Detect which cell encompasses the target text, then output its (x, y) center coordinate. 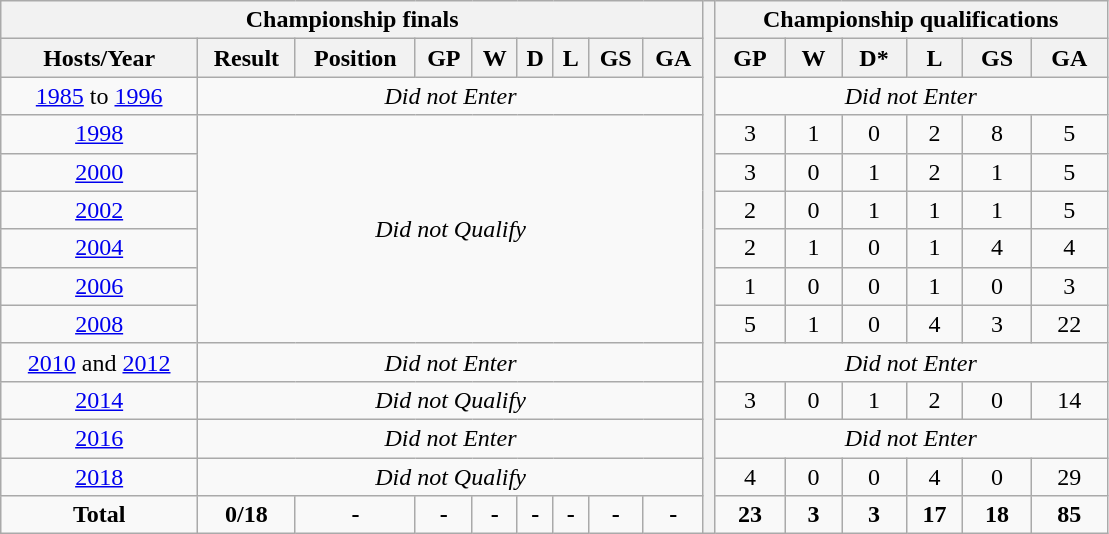
D* (874, 58)
2008 (100, 324)
23 (750, 515)
2006 (100, 286)
Championship finals (352, 20)
Position (355, 58)
2014 (100, 400)
2010 and 2012 (100, 362)
85 (1069, 515)
Championship qualifications (911, 20)
29 (1069, 477)
0/18 (247, 515)
D (535, 58)
Hosts/Year (100, 58)
2016 (100, 438)
2000 (100, 172)
1998 (100, 134)
Total (100, 515)
22 (1069, 324)
17 (934, 515)
Result (247, 58)
2002 (100, 210)
2018 (100, 477)
1985 to 1996 (100, 96)
8 (998, 134)
18 (998, 515)
2004 (100, 248)
14 (1069, 400)
